Detect which cell encompasses the target text, then output its [X, Y] center coordinate. 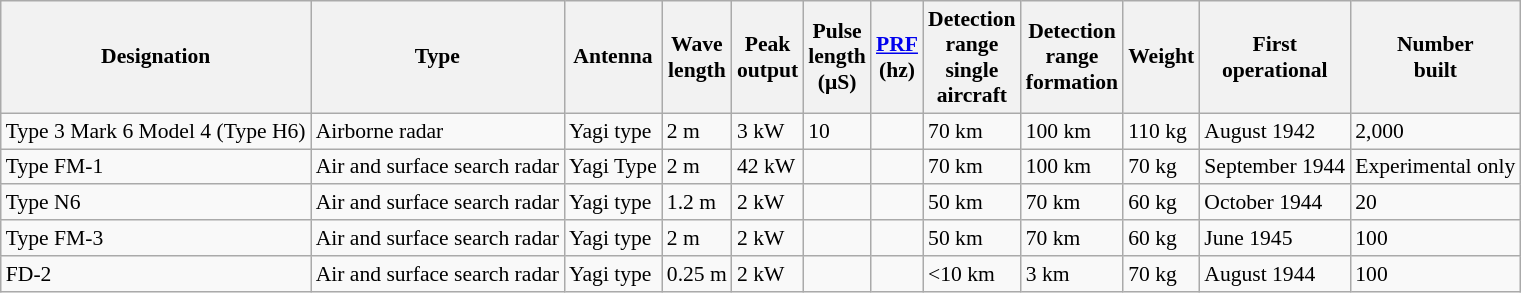
Pulse length (μS) [837, 57]
Peak output [768, 57]
Number built [1435, 57]
Detection range single aircraft [972, 57]
Wave length [697, 57]
PRF (hz) [897, 57]
0.25 m [697, 274]
Type N6 [156, 203]
20 [1435, 203]
September 1944 [1274, 167]
1.2 m [697, 203]
Yagi Type [613, 167]
42 kW [768, 167]
10 [837, 131]
June 1945 [1274, 238]
FD-2 [156, 274]
Designation [156, 57]
Antenna [613, 57]
Type 3 Mark 6 Model 4 (Type H6) [156, 131]
Type FM-3 [156, 238]
Experimental only [1435, 167]
2,000 [1435, 131]
Type FM-1 [156, 167]
Type [438, 57]
August 1944 [1274, 274]
Airborne radar [438, 131]
August 1942 [1274, 131]
110 kg [1161, 131]
First operational [1274, 57]
3 kW [768, 131]
October 1944 [1274, 203]
3 km [1072, 274]
Detection range formation [1072, 57]
Weight [1161, 57]
<10 km [972, 274]
